Locate the cell with the specified text and output its (x, y) center coordinate. 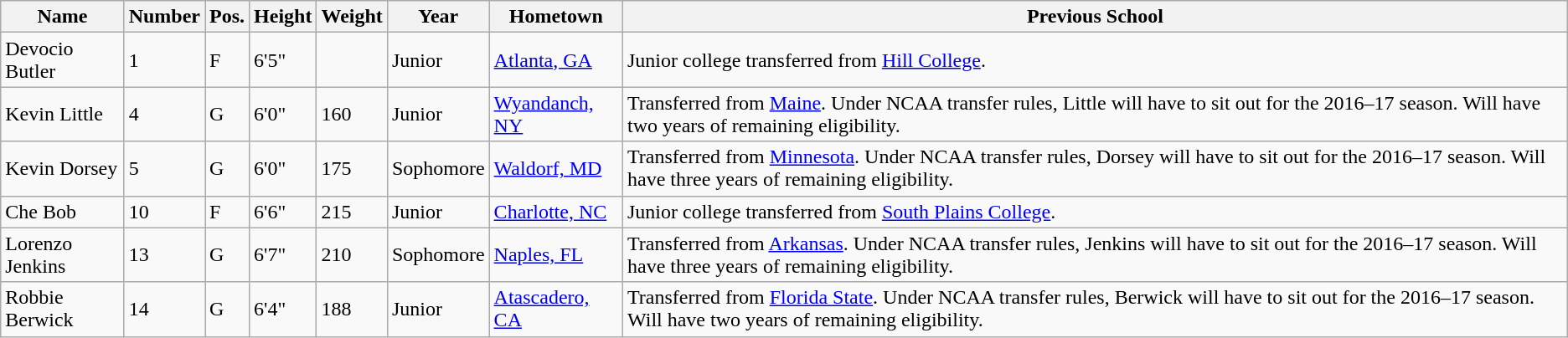
210 (352, 254)
Junior college transferred from Hill College. (1095, 60)
Name (62, 17)
Weight (352, 17)
6'7" (283, 254)
Hometown (556, 17)
Wyandanch, NY (556, 114)
Naples, FL (556, 254)
Pos. (226, 17)
13 (164, 254)
5 (164, 169)
Height (283, 17)
Previous School (1095, 17)
160 (352, 114)
Transferred from Maine. Under NCAA transfer rules, Little will have to sit out for the 2016–17 season. Will have two years of remaining eligibility. (1095, 114)
Robbie Berwick (62, 310)
Lorenzo Jenkins (62, 254)
6'5" (283, 60)
6'6" (283, 212)
1 (164, 60)
Kevin Dorsey (62, 169)
Number (164, 17)
Atlanta, GA (556, 60)
6'4" (283, 310)
Charlotte, NC (556, 212)
14 (164, 310)
Kevin Little (62, 114)
4 (164, 114)
Atascadero, CA (556, 310)
10 (164, 212)
Che Bob (62, 212)
175 (352, 169)
215 (352, 212)
Waldorf, MD (556, 169)
188 (352, 310)
Devocio Butler (62, 60)
Year (438, 17)
Junior college transferred from South Plains College. (1095, 212)
